Provide the [x, y] coordinate of the cell's center where the given text is located.  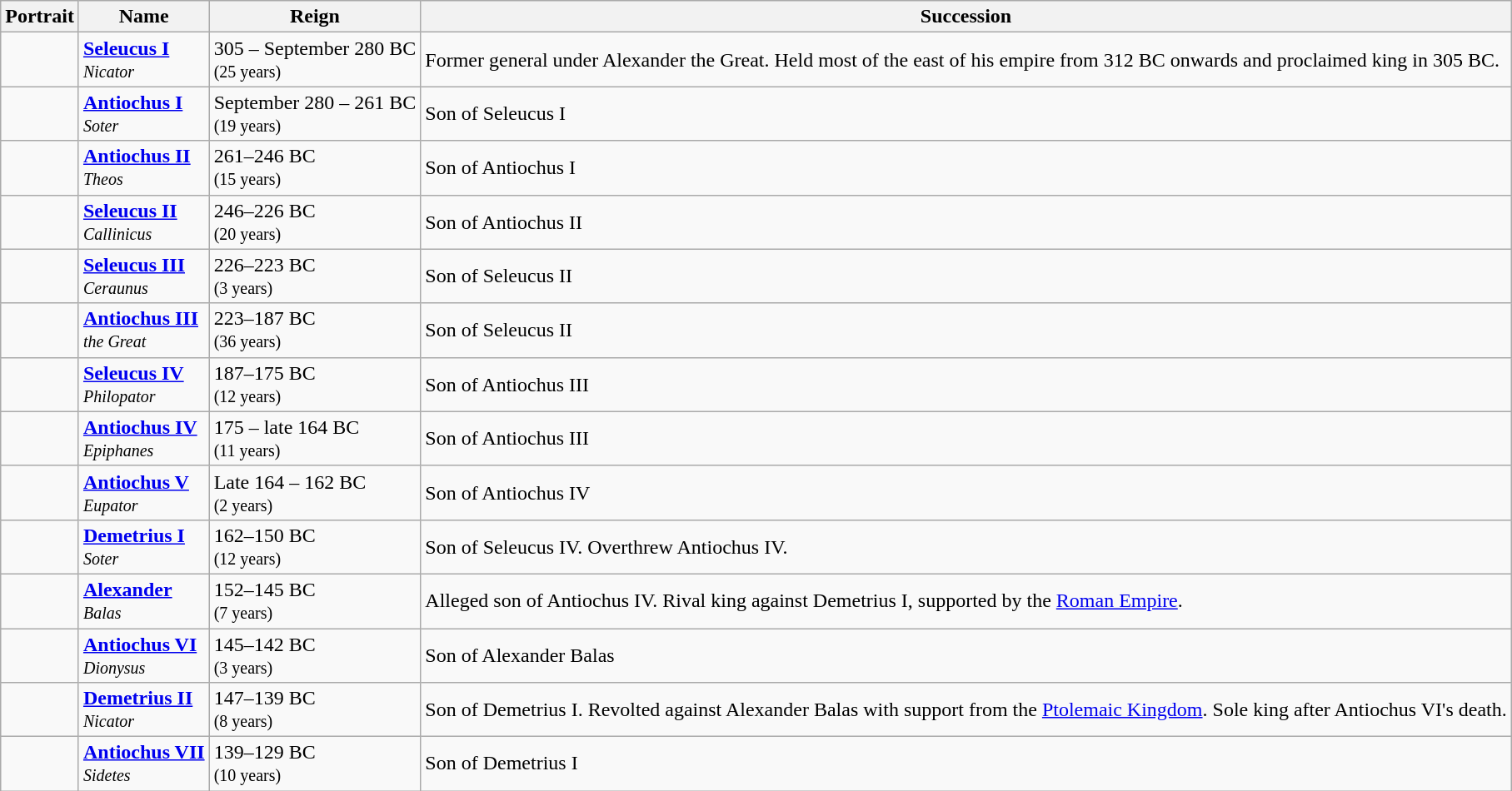
Antiochus ISoter [143, 113]
Son of Seleucus I [966, 113]
261–246 BC(15 years) [315, 168]
Son of Demetrius I [966, 764]
162–150 BC(12 years) [315, 546]
Son of Seleucus IV. Overthrew Antiochus IV. [966, 546]
175 – late 164 BC(11 years) [315, 438]
Son of Alexander Balas [966, 654]
305 – September 280 BC(25 years) [315, 60]
Seleucus IICallinicus [143, 221]
Antiochus IIIthe Great [143, 330]
AlexanderBalas [143, 601]
Alleged son of Antiochus IV. Rival king against Demetrius I, supported by the Roman Empire. [966, 601]
Reign [315, 17]
Late 164 – 162 BC(2 years) [315, 493]
246–226 BC(20 years) [315, 221]
226–223 BC(3 years) [315, 276]
152–145 BC(7 years) [315, 601]
Seleucus INicator [143, 60]
Seleucus IIICeraunus [143, 276]
Antiochus VEupator [143, 493]
Succession [966, 17]
147–139 BC(8 years) [315, 709]
Antiochus IVEpiphanes [143, 438]
Son of Antiochus I [966, 168]
Antiochus VIDionysus [143, 654]
145–142 BC(3 years) [315, 654]
223–187 BC(36 years) [315, 330]
Portrait [40, 17]
Antiochus IITheos [143, 168]
187–175 BC(12 years) [315, 385]
Son of Antiochus IV [966, 493]
Demetrius IINicator [143, 709]
Son of Demetrius I. Revolted against Alexander Balas with support from the Ptolemaic Kingdom. Sole king after Antiochus VI's death. [966, 709]
Son of Antiochus II [966, 221]
Name [143, 17]
Former general under Alexander the Great. Held most of the east of his empire from 312 BC onwards and proclaimed king in 305 BC. [966, 60]
Seleucus IVPhilopator [143, 385]
Antiochus VIISidetes [143, 764]
139–129 BC(10 years) [315, 764]
Demetrius ISoter [143, 546]
September 280 – 261 BC(19 years) [315, 113]
